Find where the given text appears and provide that cell's center as [X, Y] coordinate. 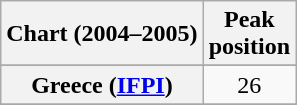
Peakposition [249, 34]
26 [249, 85]
Chart (2004–2005) [102, 34]
Greece (IFPI) [102, 85]
